Scan for the cell matching the given text and deliver its [X, Y] coordinate at center. 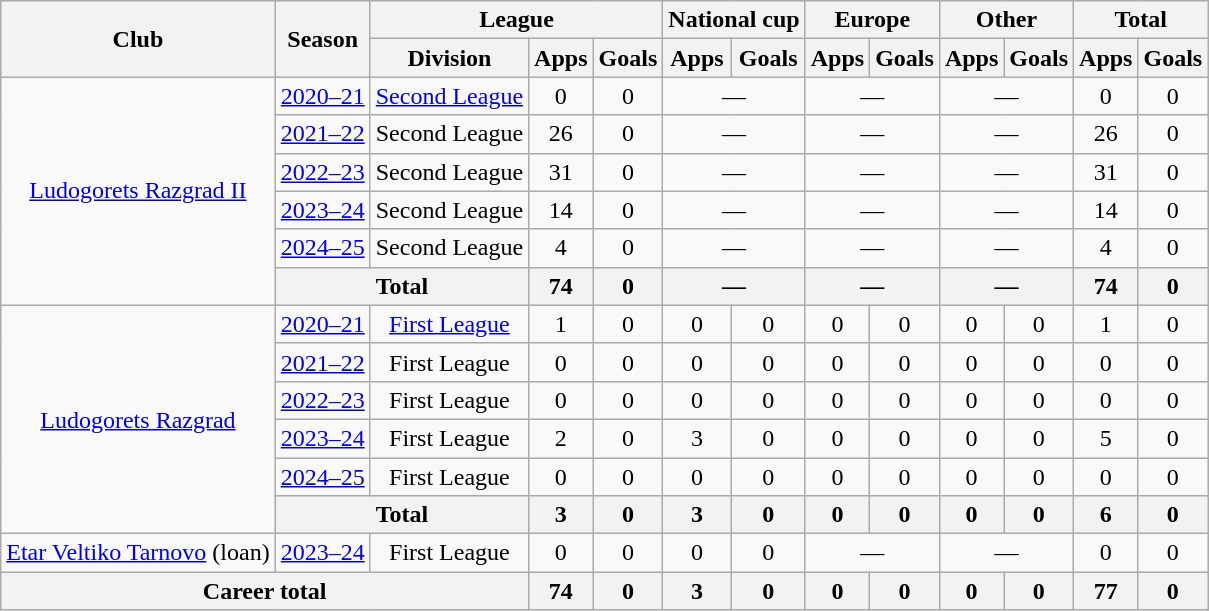
Career total [265, 591]
Etar Veltiko Tarnovo (loan) [138, 553]
Club [138, 39]
77 [1106, 591]
Division [449, 58]
League [516, 20]
Ludogorets Razgrad [138, 419]
Europe [872, 20]
6 [1106, 515]
5 [1106, 438]
National cup [734, 20]
2 [561, 438]
Season [322, 39]
Other [1006, 20]
Ludogorets Razgrad II [138, 191]
